Capture the cell that displays the provided text and extract its [x, y] central coordinate. 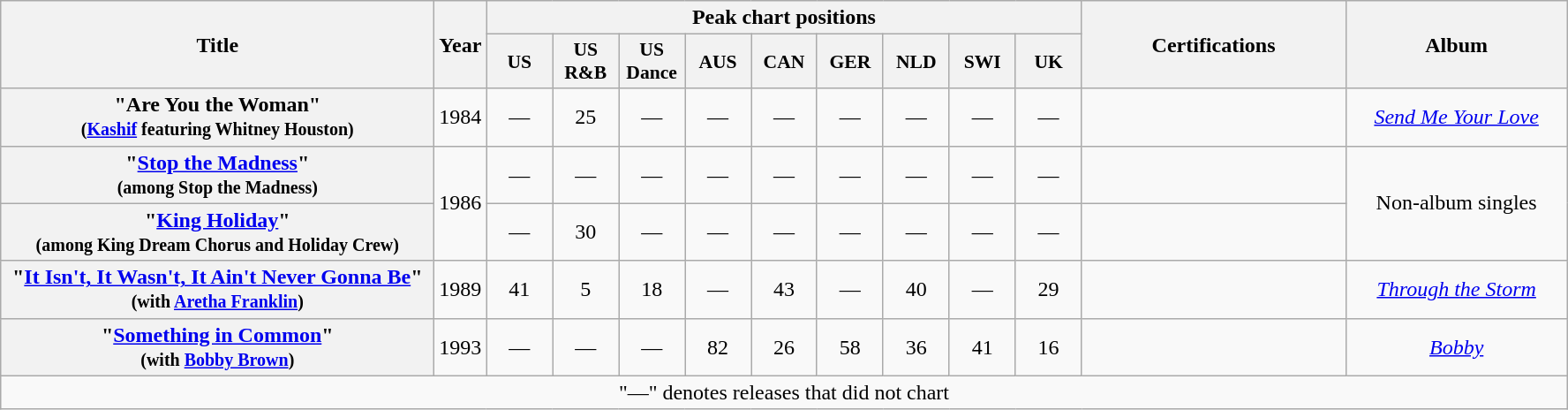
UK [1049, 62]
43 [784, 290]
"Stop the Madness"(among Stop the Madness) [217, 175]
"It Isn't, It Wasn't, It Ain't Never Gonna Be"(with Aretha Franklin) [217, 290]
US [519, 62]
Non-album singles [1457, 203]
Album [1457, 44]
1989 [461, 290]
AUS [719, 62]
USR&B [586, 62]
26 [784, 346]
SWI [982, 62]
Send Me Your Love [1457, 117]
"Something in Common" (with Bobby Brown) [217, 346]
"—" denotes releases that did not chart [784, 392]
25 [586, 117]
Title [217, 44]
Certifications [1213, 44]
1993 [461, 346]
NLD [916, 62]
1984 [461, 117]
"Are You the Woman"(Kashif featuring Whitney Houston) [217, 117]
"King Holiday"(among King Dream Chorus and Holiday Crew) [217, 232]
5 [586, 290]
29 [1049, 290]
CAN [784, 62]
30 [586, 232]
58 [849, 346]
GER [849, 62]
1986 [461, 203]
82 [719, 346]
US Dance [652, 62]
Peak chart positions [784, 18]
Year [461, 44]
18 [652, 290]
40 [916, 290]
16 [1049, 346]
Through the Storm [1457, 290]
36 [916, 346]
Bobby [1457, 346]
